Locate the cell with the specified text and output its [X, Y] center coordinate. 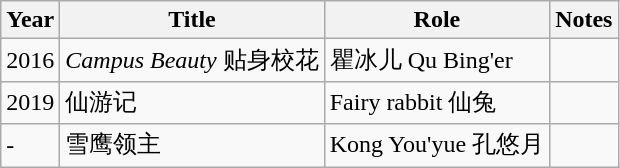
Year [30, 20]
2019 [30, 102]
瞿冰儿 Qu Bing'er [436, 60]
Title [192, 20]
雪鹰领主 [192, 146]
Role [436, 20]
Fairy rabbit 仙兔 [436, 102]
Kong You'yue 孔悠月 [436, 146]
2016 [30, 60]
Campus Beauty 贴身校花 [192, 60]
- [30, 146]
仙游记 [192, 102]
Notes [584, 20]
